Locate the cell with the specified text and output its [x, y] center coordinate. 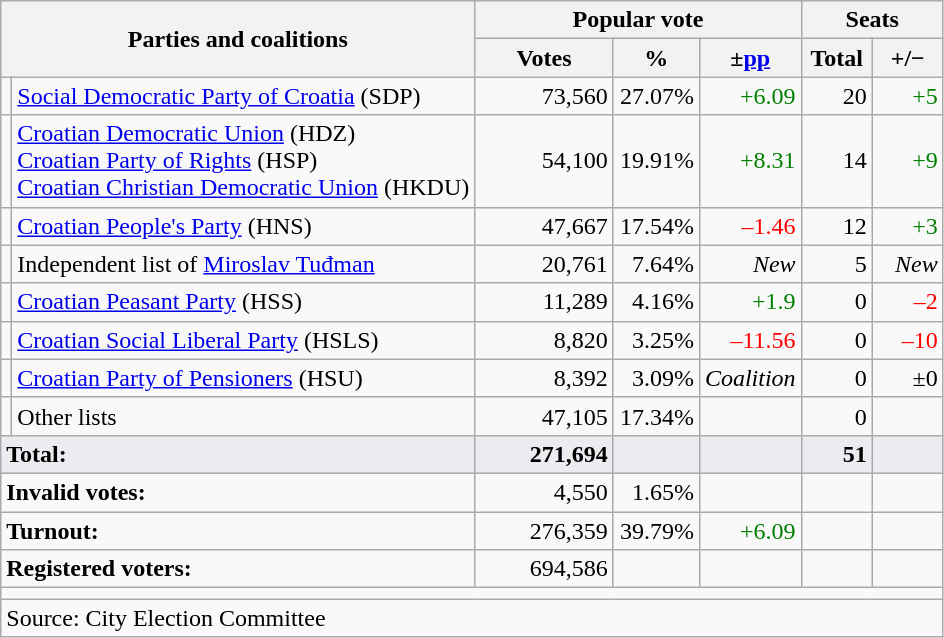
7.64% [656, 264]
17.34% [656, 416]
694,586 [544, 569]
20,761 [544, 264]
+5 [908, 96]
276,359 [544, 531]
+8.31 [750, 161]
Total [836, 58]
Croatian Democratic Union (HDZ)Croatian Party of Rights (HSP)Croatian Christian Democratic Union (HKDU) [244, 161]
+3 [908, 226]
73,560 [544, 96]
3.25% [656, 340]
% [656, 58]
+/− [908, 58]
4,550 [544, 492]
Turnout: [238, 531]
Other lists [244, 416]
Coalition [750, 378]
8,392 [544, 378]
17.54% [656, 226]
Croatian People's Party (HNS) [244, 226]
54,100 [544, 161]
1.65% [656, 492]
5 [836, 264]
19.91% [656, 161]
39.79% [656, 531]
Votes [544, 58]
Invalid votes: [238, 492]
51 [836, 454]
+1.9 [750, 302]
Popular vote [638, 20]
47,105 [544, 416]
27.07% [656, 96]
±0 [908, 378]
Parties and coalitions [238, 39]
–10 [908, 340]
Croatian Peasant Party (HSS) [244, 302]
Social Democratic Party of Croatia (SDP) [244, 96]
271,694 [544, 454]
Seats [872, 20]
–2 [908, 302]
Croatian Social Liberal Party (HSLS) [244, 340]
Croatian Party of Pensioners (HSU) [244, 378]
11,289 [544, 302]
Total: [238, 454]
Registered voters: [238, 569]
±pp [750, 58]
3.09% [656, 378]
4.16% [656, 302]
Independent list of Miroslav Tuđman [244, 264]
47,667 [544, 226]
20 [836, 96]
12 [836, 226]
–1.46 [750, 226]
Source: City Election Committee [472, 618]
–11.56 [750, 340]
+9 [908, 161]
14 [836, 161]
8,820 [544, 340]
